Capture the cell that displays the provided text and extract its [X, Y] central coordinate. 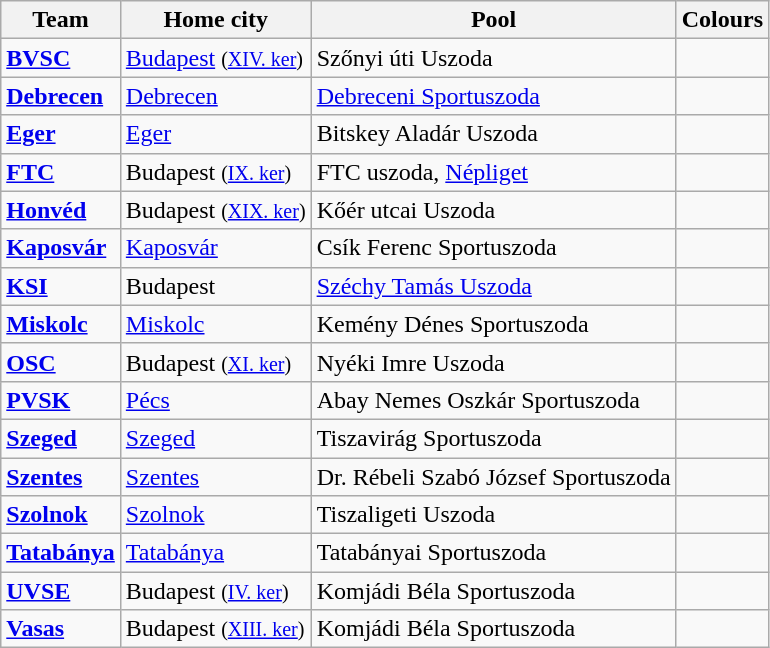
Honvéd [61, 210]
BVSC [61, 58]
Szőnyi úti Uszoda [494, 58]
KSI [61, 286]
Tiszaligeti Uszoda [494, 515]
UVSE [61, 591]
Pool [494, 20]
Budapest (XIX. ker) [216, 210]
Tatabányai Sportuszoda [494, 553]
Budapest (XI. ker) [216, 362]
Kemény Dénes Sportuszoda [494, 324]
FTC uszoda, Népliget [494, 172]
Home city [216, 20]
Budapest [216, 286]
Dr. Rébeli Szabó József Sportuszoda [494, 477]
Pécs [216, 400]
Budapest (XIII. ker) [216, 629]
Csík Ferenc Sportuszoda [494, 248]
Colours [722, 20]
Bitskey Aladár Uszoda [494, 134]
Tiszavirág Sportuszoda [494, 438]
Vasas [61, 629]
Nyéki Imre Uszoda [494, 362]
Budapest (IV. ker) [216, 591]
Budapest (IX. ker) [216, 172]
Abay Nemes Oszkár Sportuszoda [494, 400]
Kőér utcai Uszoda [494, 210]
OSC [61, 362]
Széchy Tamás Uszoda [494, 286]
Debreceni Sportuszoda [494, 96]
Budapest (XIV. ker) [216, 58]
Team [61, 20]
FTC [61, 172]
PVSK [61, 400]
